Capture the cell that displays the provided text and extract its (x, y) central coordinate. 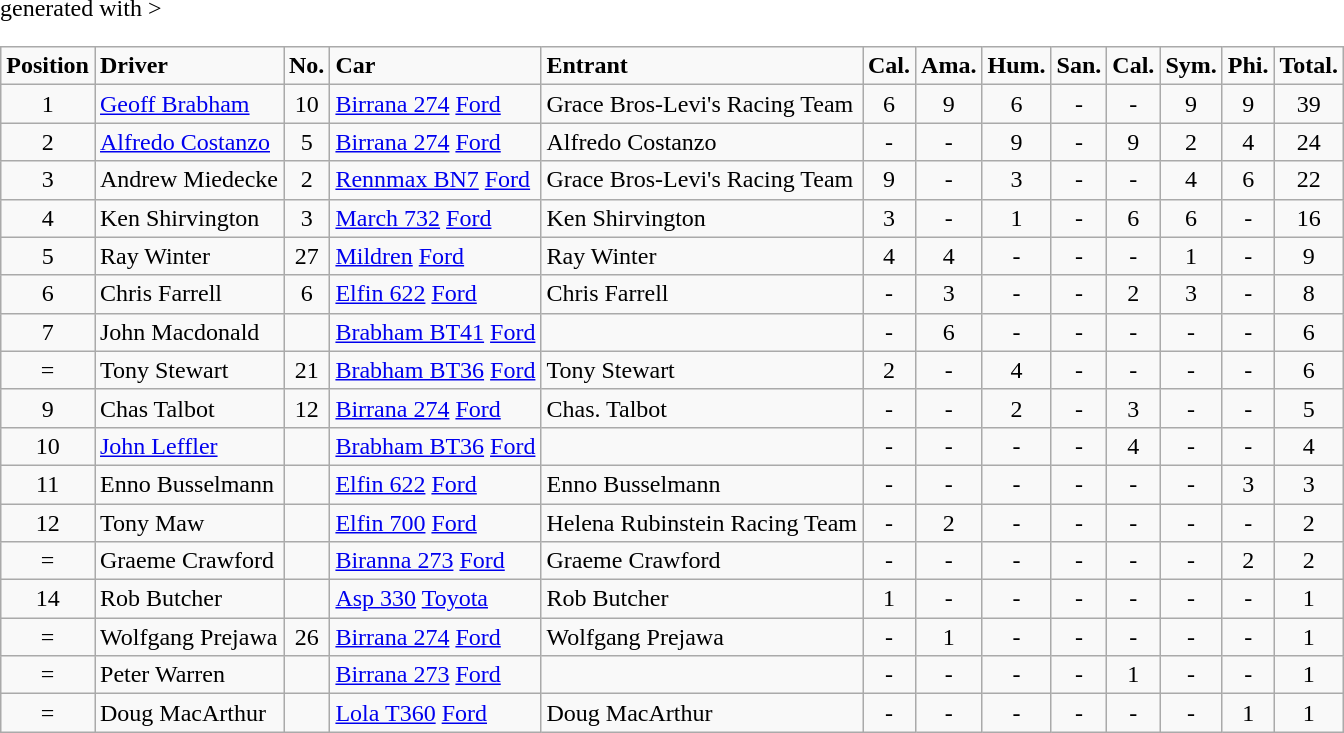
Helena Rubinstein Racing Team (702, 523)
Entrant (702, 66)
Brabham BT41 Ford (436, 332)
Sym. (1191, 66)
San. (1079, 66)
Mildren Ford (436, 256)
26 (307, 637)
Rennmax BN7 Ford (436, 180)
Andrew Miedecke (188, 180)
Position (48, 66)
John Macdonald (188, 332)
Chas Talbot (188, 408)
March 732 Ford (436, 218)
Chas. Talbot (702, 408)
Elfin 700 Ford (436, 523)
Birrana 273 Ford (436, 675)
Hum. (1016, 66)
11 (48, 484)
Car (436, 66)
Ama. (949, 66)
14 (48, 599)
Lola T360 Ford (436, 713)
Total. (1309, 66)
27 (307, 256)
Biranna 273 Ford (436, 561)
Asp 330 Toyota (436, 599)
Tony Maw (188, 523)
No. (307, 66)
16 (1309, 218)
Phi. (1248, 66)
22 (1309, 180)
39 (1309, 104)
8 (1309, 294)
21 (307, 370)
7 (48, 332)
John Leffler (188, 446)
Peter Warren (188, 675)
Geoff Brabham (188, 104)
24 (1309, 142)
Driver (188, 66)
